Output the [x, y] coordinate of the center of the cell containing the given text.  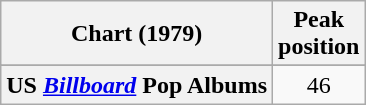
Chart (1979) [137, 34]
46 [319, 85]
Peakposition [319, 34]
US Billboard Pop Albums [137, 85]
